Search for the cell housing the specified text and yield its [x, y] center coordinate. 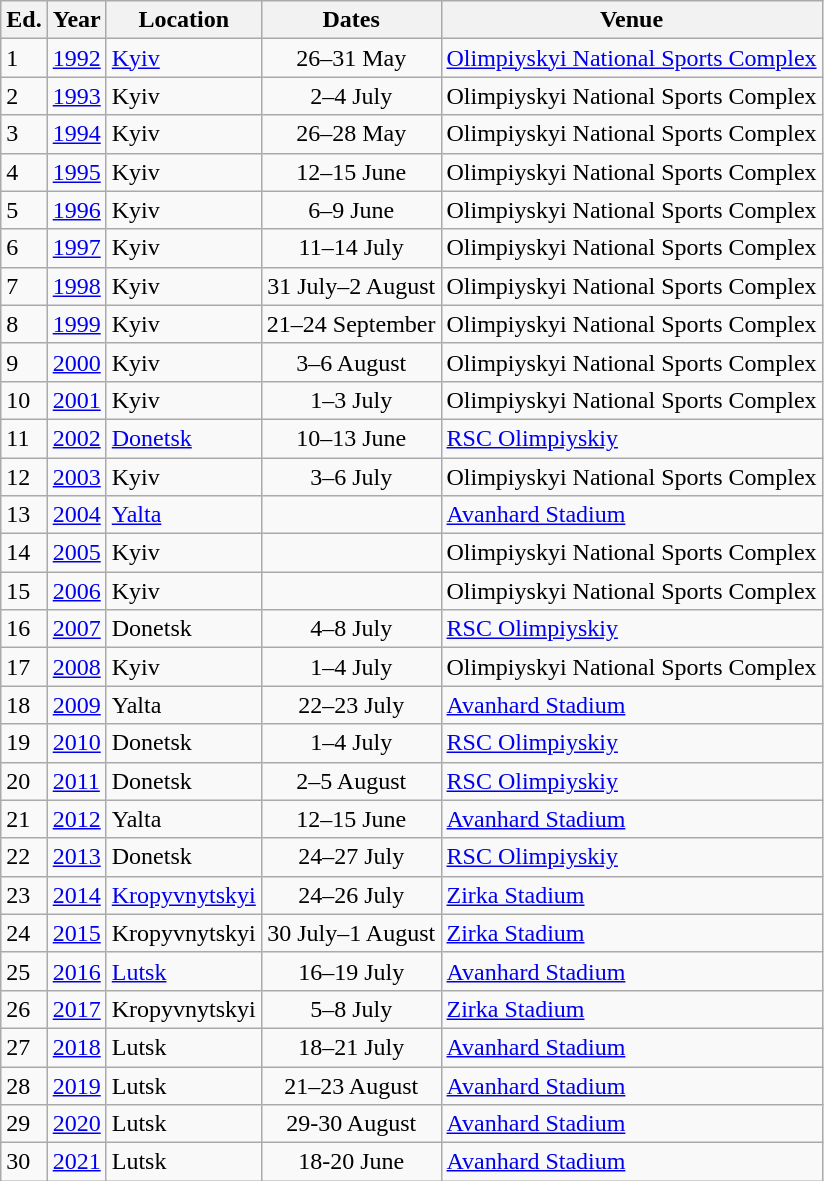
5 [24, 210]
30 [24, 1162]
16 [24, 629]
28 [24, 1085]
26–31 May [351, 58]
2014 [76, 895]
17 [24, 667]
3–6 July [351, 477]
2013 [76, 857]
19 [24, 743]
7 [24, 286]
2006 [76, 591]
1996 [76, 210]
2005 [76, 553]
2002 [76, 438]
2021 [76, 1162]
26 [24, 1009]
15 [24, 591]
2003 [76, 477]
1999 [76, 324]
Year [76, 20]
2019 [76, 1085]
2 [24, 96]
2020 [76, 1124]
29-30 August [351, 1124]
1992 [76, 58]
24–26 July [351, 895]
13 [24, 515]
Dates [351, 20]
Ed. [24, 20]
10 [24, 400]
2001 [76, 400]
2016 [76, 971]
4–8 July [351, 629]
9 [24, 362]
14 [24, 553]
18-20 June [351, 1162]
27 [24, 1047]
26–28 May [351, 134]
30 July–1 August [351, 933]
2007 [76, 629]
21–23 August [351, 1085]
2–4 July [351, 96]
22 [24, 857]
6 [24, 248]
2004 [76, 515]
Location [184, 20]
2015 [76, 933]
2000 [76, 362]
2018 [76, 1047]
11–14 July [351, 248]
16–19 July [351, 971]
6–9 June [351, 210]
1995 [76, 172]
2012 [76, 819]
2–5 August [351, 781]
2010 [76, 743]
18 [24, 705]
21 [24, 819]
4 [24, 172]
23 [24, 895]
3–6 August [351, 362]
21–24 September [351, 324]
31 July–2 August [351, 286]
5–8 July [351, 1009]
11 [24, 438]
1993 [76, 96]
29 [24, 1124]
Venue [632, 20]
2009 [76, 705]
8 [24, 324]
20 [24, 781]
25 [24, 971]
10–13 June [351, 438]
24 [24, 933]
2017 [76, 1009]
3 [24, 134]
1–3 July [351, 400]
1997 [76, 248]
1 [24, 58]
1998 [76, 286]
2008 [76, 667]
18–21 July [351, 1047]
1994 [76, 134]
24–27 July [351, 857]
12 [24, 477]
2011 [76, 781]
22–23 July [351, 705]
